Locate the cell with the specified text and output its [X, Y] center coordinate. 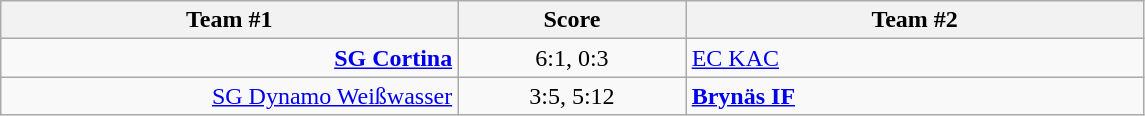
3:5, 5:12 [572, 96]
6:1, 0:3 [572, 58]
SG Dynamo Weißwasser [230, 96]
Team #1 [230, 20]
EC KAC [914, 58]
SG Cortina [230, 58]
Team #2 [914, 20]
Brynäs IF [914, 96]
Score [572, 20]
